Identify which cell holds the provided text, then report its [X, Y] central coordinate. 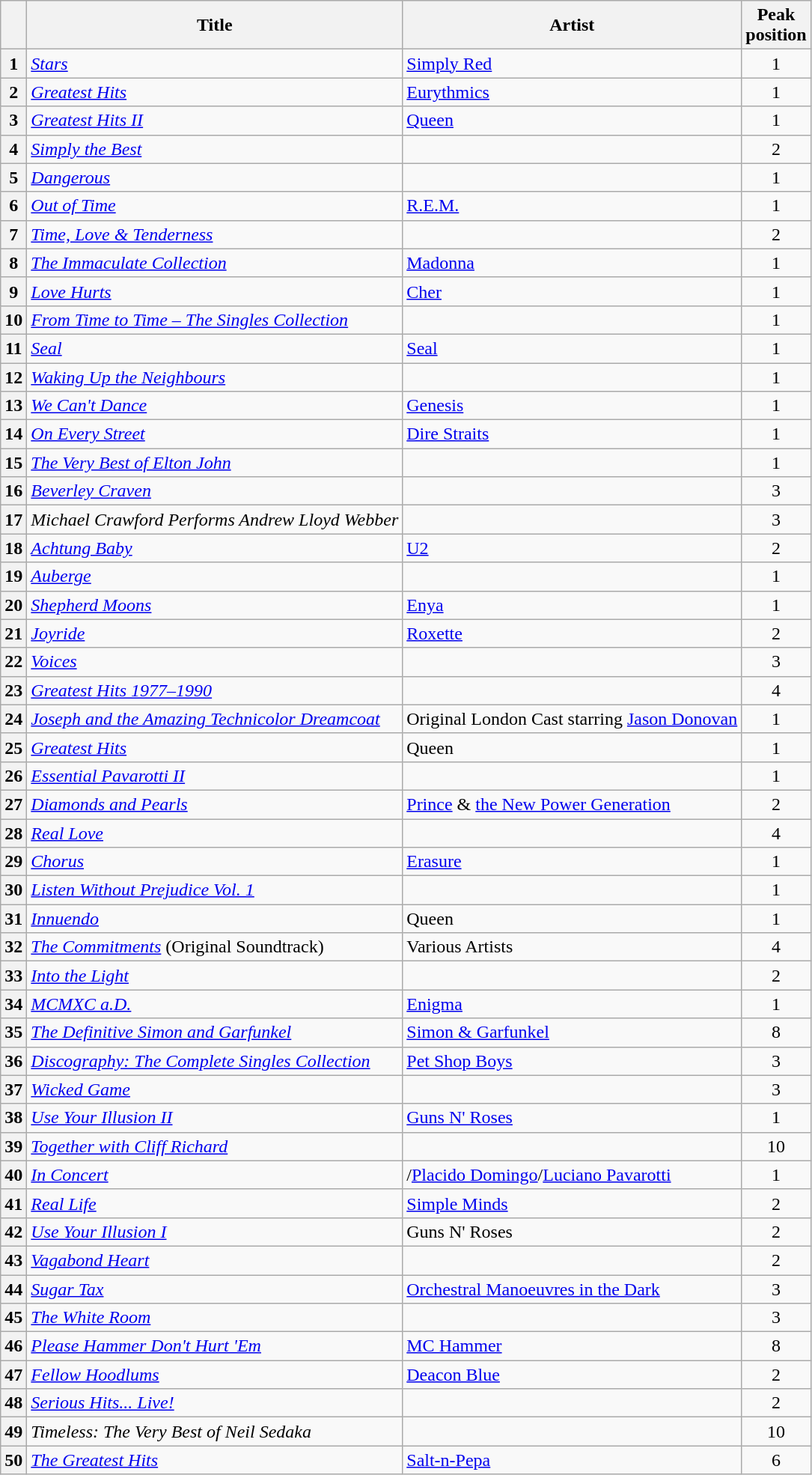
Innuendo [215, 919]
Essential Pavarotti II [215, 776]
36 [13, 1061]
The Definitive Simon and Garfunkel [215, 1032]
Enya [572, 605]
Shepherd Moons [215, 605]
27 [13, 804]
7 [13, 234]
Stars [215, 64]
Discography: The Complete Singles Collection [215, 1061]
Auberge [215, 577]
50 [13, 1460]
Dangerous [215, 177]
Listen Without Prejudice Vol. 1 [215, 890]
Simply the Best [215, 149]
49 [13, 1432]
Simple Minds [572, 1203]
18 [13, 548]
17 [13, 520]
Various Artists [572, 947]
45 [13, 1318]
5 [13, 177]
13 [13, 406]
33 [13, 976]
Use Your Illusion II [215, 1118]
21 [13, 633]
20 [13, 605]
Erasure [572, 862]
On Every Street [215, 434]
We Can't Dance [215, 406]
40 [13, 1175]
Enigma [572, 1004]
29 [13, 862]
39 [13, 1146]
Title [215, 25]
Waking Up the Neighbours [215, 377]
Into the Light [215, 976]
19 [13, 577]
Achtung Baby [215, 548]
37 [13, 1089]
U2 [572, 548]
Prince & the New Power Generation [572, 804]
Diamonds and Pearls [215, 804]
9 [13, 291]
Artist [572, 25]
The White Room [215, 1318]
/Placido Domingo/Luciano Pavarotti [572, 1175]
Deacon Blue [572, 1375]
Greatest Hits II [215, 121]
Vagabond Heart [215, 1260]
22 [13, 662]
From Time to Time – The Singles Collection [215, 320]
28 [13, 833]
26 [13, 776]
Roxette [572, 633]
24 [13, 719]
Genesis [572, 406]
38 [13, 1118]
46 [13, 1346]
Real Love [215, 833]
In Concert [215, 1175]
25 [13, 747]
Greatest Hits 1977–1990 [215, 690]
The Greatest Hits [215, 1460]
48 [13, 1403]
30 [13, 890]
47 [13, 1375]
42 [13, 1232]
Simon & Garfunkel [572, 1032]
Chorus [215, 862]
34 [13, 1004]
Joyride [215, 633]
Salt-n-Pepa [572, 1460]
32 [13, 947]
16 [13, 491]
Beverley Craven [215, 491]
Madonna [572, 263]
Eurythmics [572, 92]
Sugar Tax [215, 1289]
Cher [572, 291]
Orchestral Manoeuvres in the Dark [572, 1289]
The Very Best of Elton John [215, 463]
Michael Crawford Performs Andrew Lloyd Webber [215, 520]
Dire Straits [572, 434]
Timeless: The Very Best of Neil Sedaka [215, 1432]
Out of Time [215, 206]
Together with Cliff Richard [215, 1146]
The Commitments (Original Soundtrack) [215, 947]
Love Hurts [215, 291]
R.E.M. [572, 206]
Pet Shop Boys [572, 1061]
43 [13, 1260]
Serious Hits... Live! [215, 1403]
The Immaculate Collection [215, 263]
11 [13, 348]
Peakposition [776, 25]
MCMXC a.D. [215, 1004]
23 [13, 690]
15 [13, 463]
Wicked Game [215, 1089]
Fellow Hoodlums [215, 1375]
Real Life [215, 1203]
Simply Red [572, 64]
44 [13, 1289]
Please Hammer Don't Hurt 'Em [215, 1346]
12 [13, 377]
Original London Cast starring Jason Donovan [572, 719]
Voices [215, 662]
14 [13, 434]
MC Hammer [572, 1346]
31 [13, 919]
35 [13, 1032]
Use Your Illusion I [215, 1232]
Joseph and the Amazing Technicolor Dreamcoat [215, 719]
41 [13, 1203]
Time, Love & Tenderness [215, 234]
